Output the [x, y] coordinate of the center of the cell containing the given text.  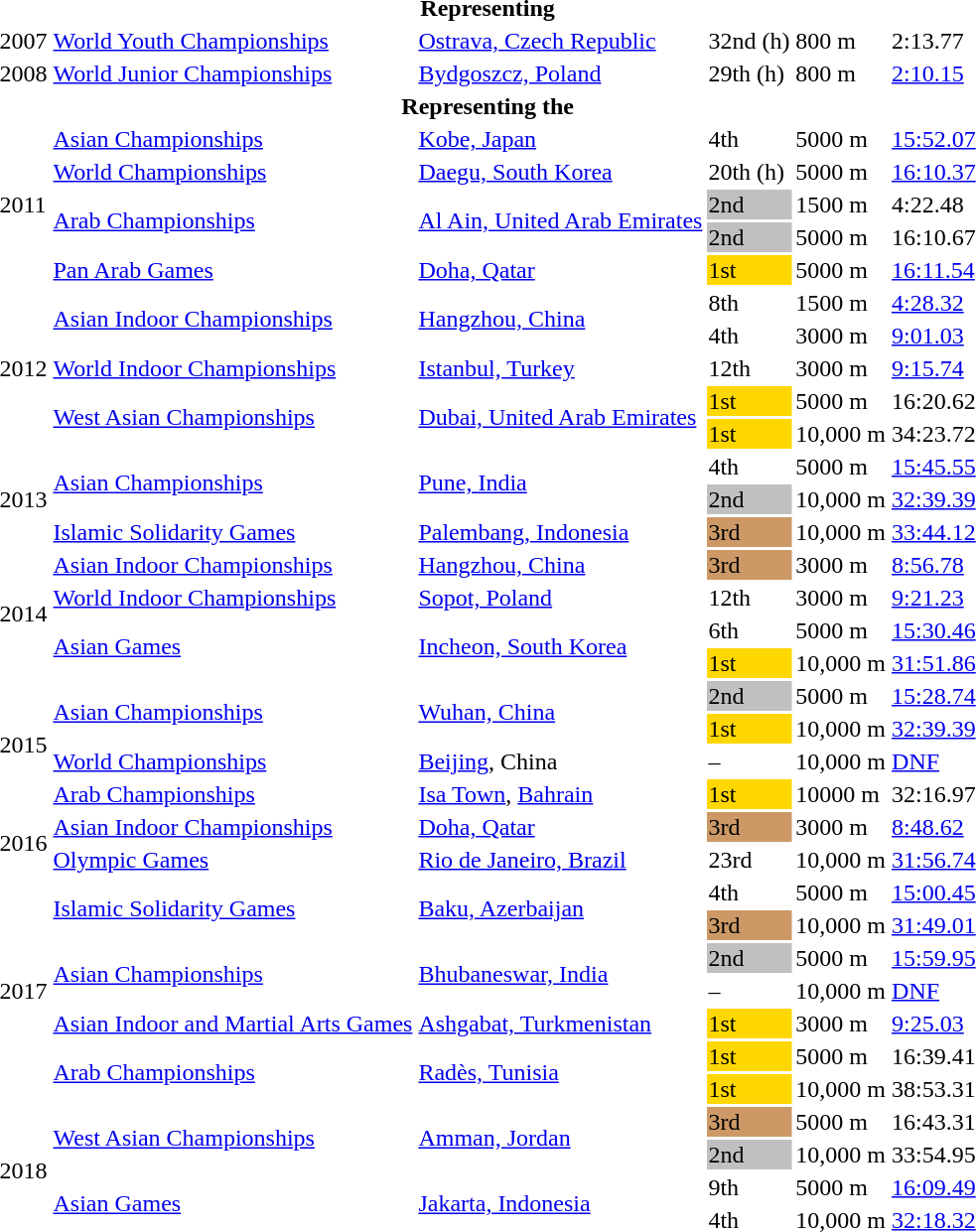
29th (h) [749, 73]
Dubai, United Arab Emirates [560, 417]
Pune, India [560, 482]
6th [749, 630]
32nd (h) [749, 41]
Olympic Games [232, 860]
Daegu, South Korea [560, 172]
Ostrava, Czech Republic [560, 41]
Rio de Janeiro, Brazil [560, 860]
Pan Arab Games [232, 270]
Wuhan, China [560, 713]
Al Ain, United Arab Emirates [560, 220]
Ashgabat, Turkmenistan [560, 1024]
23rd [749, 860]
Istanbul, Turkey [560, 368]
Isa Town, Bahrain [560, 794]
Palembang, Indonesia [560, 532]
Kobe, Japan [560, 139]
Radès, Tunisia [560, 1072]
8th [749, 303]
World Junior Championships [232, 73]
20th (h) [749, 172]
9th [749, 1187]
Bydgoszcz, Poland [560, 73]
Amman, Jordan [560, 1138]
Baku, Azerbaijan [560, 909]
World Youth Championships [232, 41]
Beijing, China [560, 761]
Sopot, Poland [560, 598]
Bhubaneswar, India [560, 975]
Asian Indoor and Martial Arts Games [232, 1024]
10000 m [841, 794]
Incheon, South Korea [560, 647]
Asian Games [232, 647]
